For the text-containing cell, return its midpoint in (x, y) coordinate format. 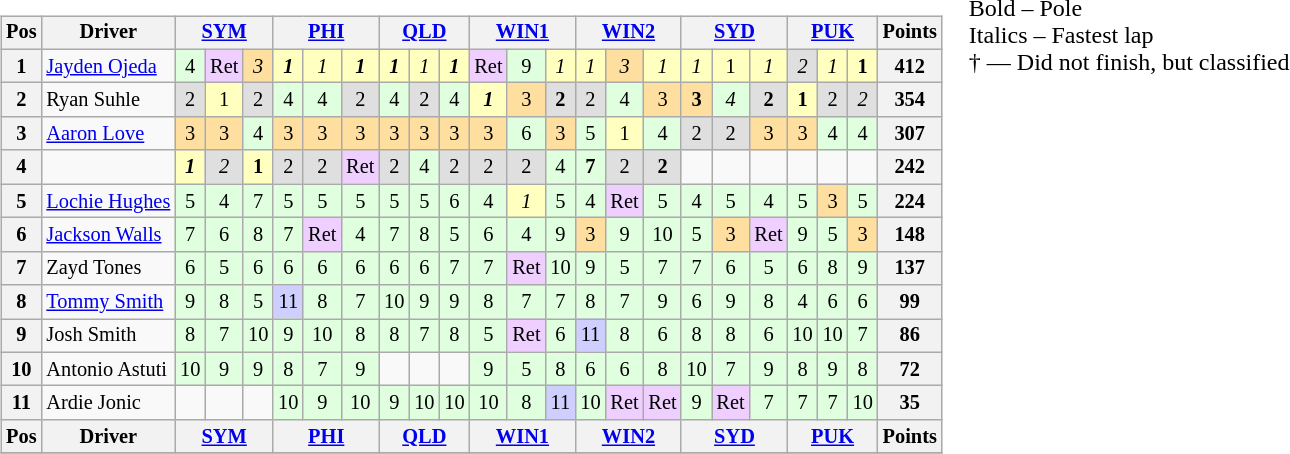
137 (910, 268)
99 (910, 302)
Lochie Hughes (108, 201)
Jackson Walls (108, 235)
307 (910, 134)
Tommy Smith (108, 302)
35 (910, 403)
Antonio Astuti (108, 369)
Ryan Suhle (108, 100)
86 (910, 336)
72 (910, 369)
242 (910, 167)
354 (910, 100)
Zayd Tones (108, 268)
Josh Smith (108, 336)
224 (910, 201)
148 (910, 235)
Jayden Ojeda (108, 66)
Ardie Jonic (108, 403)
412 (910, 66)
Aaron Love (108, 134)
